Find where the given text appears and provide that cell's center as [x, y] coordinate. 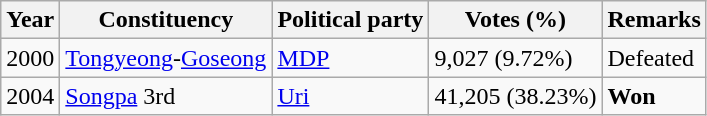
Remarks [654, 20]
Defeated [654, 58]
9,027 (9.72%) [516, 58]
Political party [350, 20]
Uri [350, 96]
Tongyeong-Goseong [166, 58]
Won [654, 96]
41,205 (38.23%) [516, 96]
Constituency [166, 20]
MDP [350, 58]
Votes (%) [516, 20]
Year [30, 20]
Songpa 3rd [166, 96]
2000 [30, 58]
2004 [30, 96]
